Scan for the cell matching the given text and deliver its [x, y] coordinate at center. 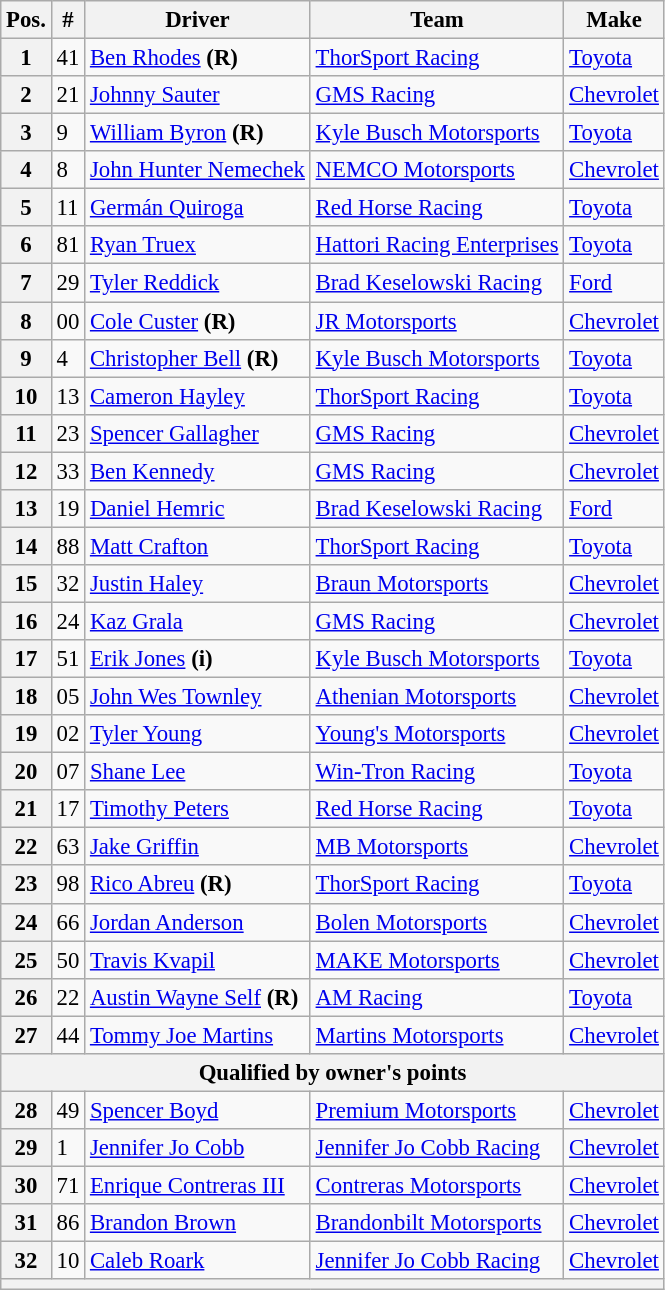
27 [26, 1035]
Qualified by owner's points [332, 1073]
Caleb Roark [198, 1261]
Premium Motorsports [437, 1110]
William Byron (R) [198, 133]
Hattori Racing Enterprises [437, 245]
Jordan Anderson [198, 922]
66 [68, 922]
18 [26, 697]
Brandonbilt Motorsports [437, 1223]
Driver [198, 20]
81 [68, 245]
Athenian Motorsports [437, 697]
3 [26, 133]
Rico Abreu (R) [198, 885]
Team [437, 20]
Tyler Reddick [198, 283]
Erik Jones (i) [198, 659]
88 [68, 546]
Spencer Boyd [198, 1110]
Cole Custer (R) [198, 321]
Cameron Hayley [198, 396]
Johnny Sauter [198, 95]
63 [68, 847]
Timothy Peters [198, 809]
Braun Motorsports [437, 584]
07 [68, 772]
02 [68, 734]
Tommy Joe Martins [198, 1035]
Ryan Truex [198, 245]
AM Racing [437, 997]
Matt Crafton [198, 546]
John Wes Townley [198, 697]
Ben Kennedy [198, 471]
26 [26, 997]
16 [26, 621]
Contreras Motorsports [437, 1185]
Bolen Motorsports [437, 922]
Daniel Hemric [198, 509]
44 [68, 1035]
MAKE Motorsports [437, 960]
7 [26, 283]
51 [68, 659]
Jake Griffin [198, 847]
NEMCO Motorsports [437, 170]
Jennifer Jo Cobb [198, 1148]
98 [68, 885]
41 [68, 58]
# [68, 20]
Pos. [26, 20]
Make [614, 20]
Enrique Contreras III [198, 1185]
Travis Kvapil [198, 960]
25 [26, 960]
Austin Wayne Self (R) [198, 997]
Germán Quiroga [198, 208]
Ben Rhodes (R) [198, 58]
31 [26, 1223]
6 [26, 245]
2 [26, 95]
Tyler Young [198, 734]
20 [26, 772]
28 [26, 1110]
15 [26, 584]
Justin Haley [198, 584]
Spencer Gallagher [198, 433]
Brandon Brown [198, 1223]
Martins Motorsports [437, 1035]
12 [26, 471]
14 [26, 546]
MB Motorsports [437, 847]
00 [68, 321]
05 [68, 697]
86 [68, 1223]
71 [68, 1185]
33 [68, 471]
50 [68, 960]
5 [26, 208]
John Hunter Nemechek [198, 170]
30 [26, 1185]
49 [68, 1110]
Young's Motorsports [437, 734]
Kaz Grala [198, 621]
Win-Tron Racing [437, 772]
Christopher Bell (R) [198, 358]
Shane Lee [198, 772]
JR Motorsports [437, 321]
